Find where the given text appears and provide that cell's center as [x, y] coordinate. 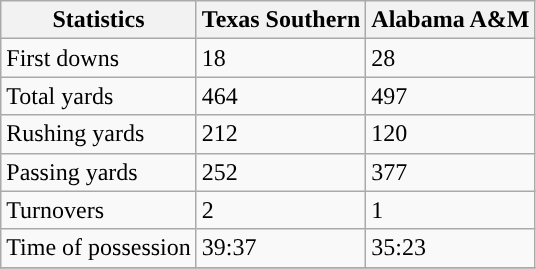
2 [281, 210]
18 [281, 58]
377 [450, 172]
252 [281, 172]
28 [450, 58]
120 [450, 134]
464 [281, 96]
Alabama A&M [450, 20]
Time of possession [99, 248]
Turnovers [99, 210]
35:23 [450, 248]
First downs [99, 58]
Texas Southern [281, 20]
Passing yards [99, 172]
1 [450, 210]
497 [450, 96]
Statistics [99, 20]
39:37 [281, 248]
Rushing yards [99, 134]
212 [281, 134]
Total yards [99, 96]
